Return (X, Y) of the center of cell containing provided text 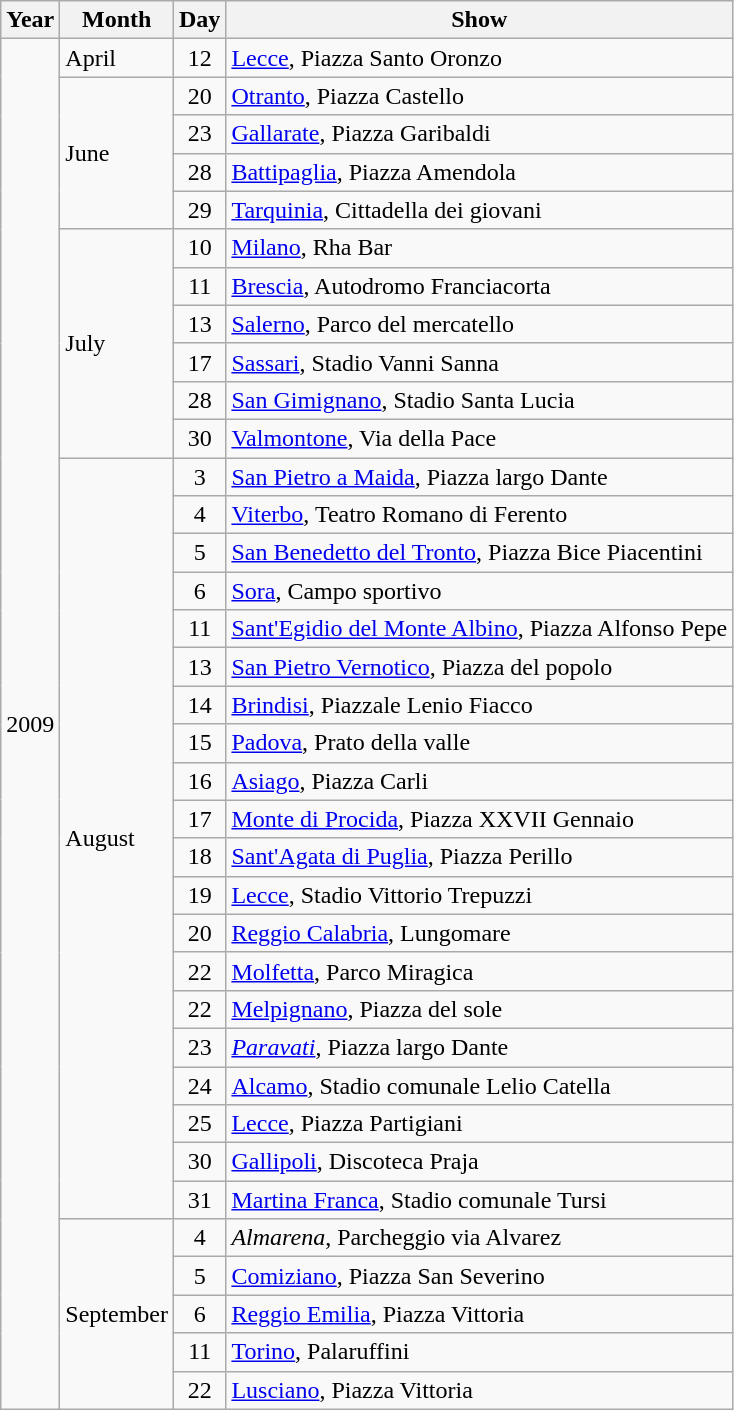
July (117, 343)
Brindisi, Piazzale Lenio Fiacco (480, 705)
Lecce, Piazza Santo Oronzo (480, 58)
Paravati, Piazza largo Dante (480, 1047)
Alcamo, Stadio comunale Lelio Catella (480, 1085)
Gallipoli, Discoteca Praja (480, 1162)
24 (200, 1085)
Sant'Egidio del Monte Albino, Piazza Alfonso Pepe (480, 629)
Milano, Rha Bar (480, 248)
31 (200, 1200)
16 (200, 781)
Brescia, Autodromo Franciacorta (480, 286)
14 (200, 705)
15 (200, 743)
Lusciano, Piazza Vittoria (480, 1390)
Almarena, Parcheggio via Alvarez (480, 1238)
Salerno, Parco del mercatello (480, 324)
Lecce, Piazza Partigiani (480, 1124)
Day (200, 20)
Month (117, 20)
Show (480, 20)
San Pietro a Maida, Piazza largo Dante (480, 477)
Comiziano, Piazza San Severino (480, 1276)
Battipaglia, Piazza Amendola (480, 172)
Sassari, Stadio Vanni Sanna (480, 362)
Melpignano, Piazza del sole (480, 1009)
Reggio Calabria, Lungomare (480, 933)
10 (200, 248)
Otranto, Piazza Castello (480, 96)
Year (30, 20)
April (117, 58)
San Benedetto del Tronto, Piazza Bice Piacentini (480, 553)
Asiago, Piazza Carli (480, 781)
3 (200, 477)
Sant'Agata di Puglia, Piazza Perillo (480, 857)
August (117, 838)
Lecce, Stadio Vittorio Trepuzzi (480, 895)
19 (200, 895)
Molfetta, Parco Miragica (480, 971)
Gallarate, Piazza Garibaldi (480, 134)
September (117, 1314)
Martina Franca, Stadio comunale Tursi (480, 1200)
Monte di Procida, Piazza XXVII Gennaio (480, 819)
18 (200, 857)
Padova, Prato della valle (480, 743)
San Gimignano, Stadio Santa Lucia (480, 400)
Tarquinia, Cittadella dei giovani (480, 210)
12 (200, 58)
Torino, Palaruffini (480, 1352)
Sora, Campo sportivo (480, 591)
Valmontone, Via della Pace (480, 438)
29 (200, 210)
25 (200, 1124)
San Pietro Vernotico, Piazza del popolo (480, 667)
Reggio Emilia, Piazza Vittoria (480, 1314)
Viterbo, Teatro Romano di Ferento (480, 515)
June (117, 153)
2009 (30, 724)
